Capture the cell that displays the provided text and extract its [X, Y] central coordinate. 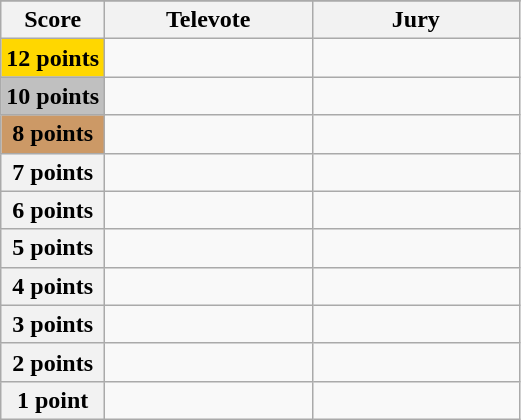
2 points [53, 362]
5 points [53, 248]
Score [53, 20]
7 points [53, 172]
10 points [53, 96]
12 points [53, 58]
Jury [416, 20]
6 points [53, 210]
3 points [53, 324]
4 points [53, 286]
8 points [53, 134]
1 point [53, 400]
Televote [209, 20]
